For the text-containing cell, return its midpoint in [x, y] coordinate format. 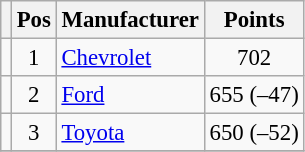
655 (–47) [254, 95]
650 (–52) [254, 133]
Points [254, 20]
702 [254, 58]
Toyota [130, 133]
Ford [130, 95]
Chevrolet [130, 58]
Pos [34, 20]
2 [34, 95]
Manufacturer [130, 20]
3 [34, 133]
1 [34, 58]
